Extract the [x, y] coordinate from the center of the cell holding the provided text.  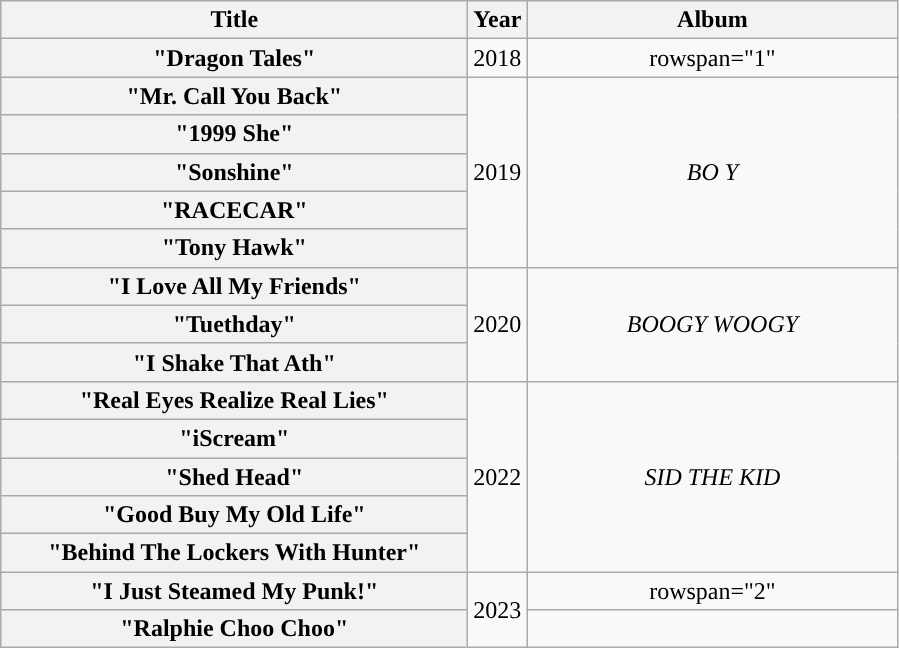
"1999 She" [234, 134]
"Real Eyes Realize Real Lies" [234, 400]
rowspan="2" [712, 591]
"Good Buy My Old Life" [234, 515]
2019 [498, 172]
Year [498, 20]
2018 [498, 58]
"I Shake That Ath" [234, 362]
Album [712, 20]
Title [234, 20]
"RACECAR" [234, 210]
BOOGY WOOGY [712, 324]
2020 [498, 324]
"Ralphie Choo Choo" [234, 629]
SID THE KID [712, 476]
"Tony Hawk" [234, 248]
"iScream" [234, 438]
rowspan="1" [712, 58]
"Sonshine" [234, 172]
"Behind The Lockers With Hunter" [234, 553]
"Dragon Tales" [234, 58]
"Mr. Call You Back" [234, 96]
2023 [498, 610]
"Tuethday" [234, 324]
"Shed Head" [234, 477]
2022 [498, 476]
"I Love All My Friends" [234, 286]
"I Just Steamed My Punk!" [234, 591]
BO Y [712, 172]
